Pinpoint the cell where the given text exists, returning its [X, Y] midpoint coordinate. 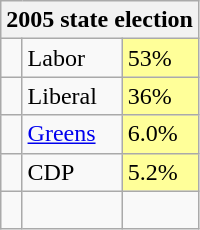
6.0% [160, 134]
53% [160, 58]
36% [160, 96]
Greens [72, 134]
Liberal [72, 96]
2005 state election [100, 20]
Labor [72, 58]
CDP [72, 172]
5.2% [160, 172]
